Locate the cell with the specified text and output its [X, Y] center coordinate. 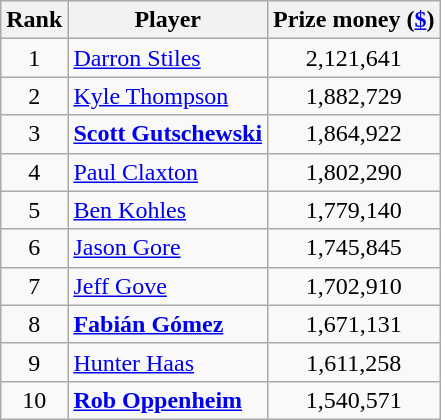
4 [34, 172]
1,864,922 [354, 134]
Jason Gore [168, 248]
Darron Stiles [168, 58]
1,779,140 [354, 210]
3 [34, 134]
7 [34, 286]
1,611,258 [354, 362]
2,121,641 [354, 58]
1 [34, 58]
1,540,571 [354, 400]
1,882,729 [354, 96]
2 [34, 96]
1,745,845 [354, 248]
10 [34, 400]
Ben Kohles [168, 210]
Rob Oppenheim [168, 400]
Fabián Gómez [168, 324]
5 [34, 210]
Rank [34, 20]
1,702,910 [354, 286]
Prize money ($) [354, 20]
Paul Claxton [168, 172]
Scott Gutschewski [168, 134]
Player [168, 20]
1,671,131 [354, 324]
6 [34, 248]
9 [34, 362]
Jeff Gove [168, 286]
Kyle Thompson [168, 96]
Hunter Haas [168, 362]
1,802,290 [354, 172]
8 [34, 324]
